For the text-containing cell, return its midpoint in (x, y) coordinate format. 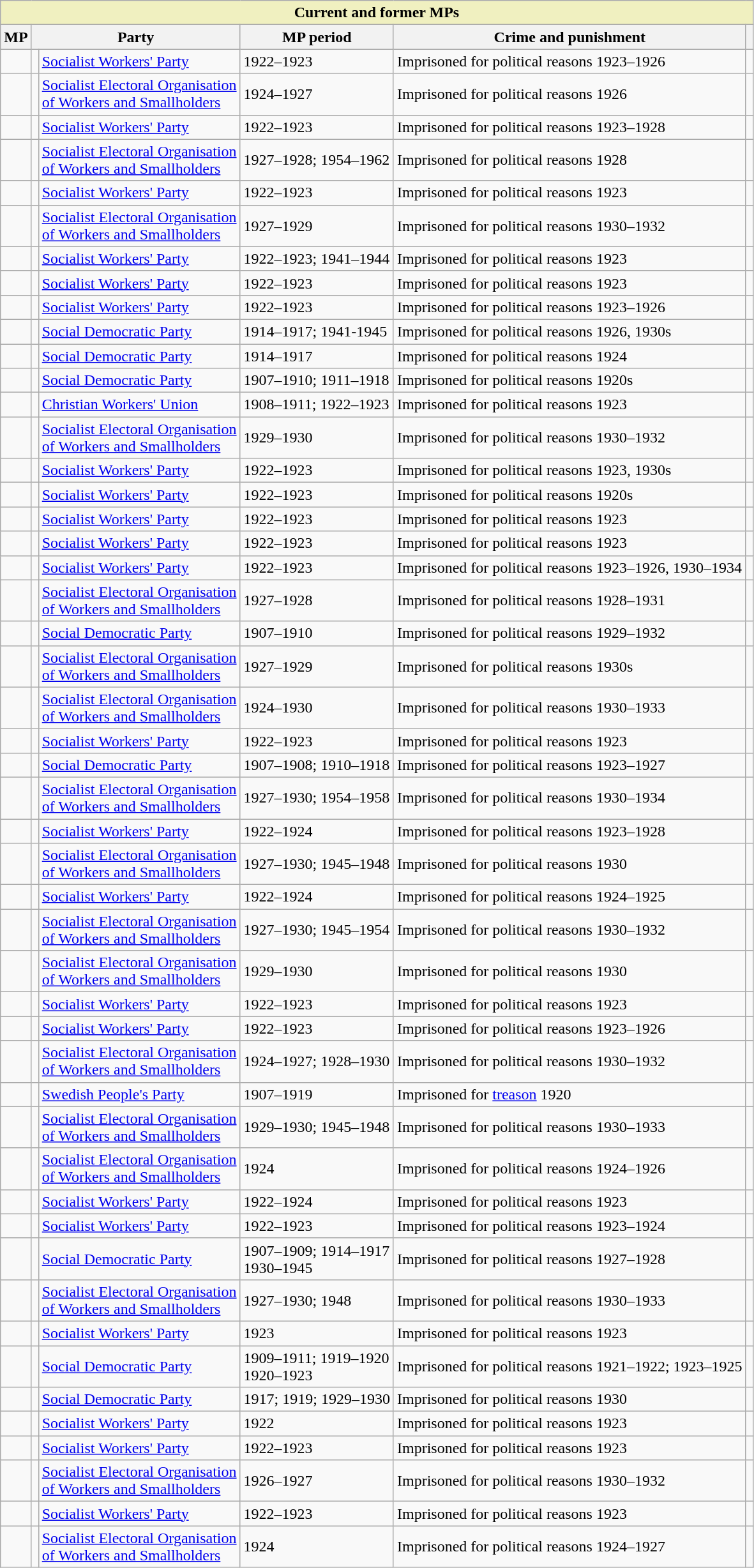
Imprisoned for political reasons 1923–1924 (569, 1226)
1914–1917; 1941-1945 (317, 331)
1922–1923; 1941–1944 (317, 259)
Imprisoned for treason 1920 (569, 1094)
1907–1909; 1914–19171930–1945 (317, 1259)
1927–1930; 1945–1954 (317, 930)
Imprisoned for political reasons 1924–1925 (569, 897)
Imprisoned for political reasons 1924–1926 (569, 1168)
1927–1930; 1945–1948 (317, 864)
1924–1927 (317, 94)
1927–1928 (317, 600)
Imprisoned for political reasons 1924 (569, 356)
Imprisoned for political reasons 1930–1934 (569, 798)
Imprisoned for political reasons 1927–1928 (569, 1259)
Imprisoned for political reasons 1930s (569, 667)
Imprisoned for political reasons 1924–1927 (569, 1546)
1924–1927; 1928–1930 (317, 1061)
1926–1927 (317, 1481)
Imprisoned for political reasons 1928–1931 (569, 600)
Christian Workers' Union (139, 405)
Swedish People's Party (139, 1094)
1922 (317, 1424)
Imprisoned for political reasons 1923–1927 (569, 765)
MP (16, 37)
1927–1928; 1954–1962 (317, 160)
1908–1911; 1922–1923 (317, 405)
Imprisoned for political reasons 1923–1926, 1930–1934 (569, 568)
Imprisoned for political reasons 1926, 1930s (569, 331)
Imprisoned for political reasons 1928 (569, 160)
1907–1908; 1910–1918 (317, 765)
Imprisoned for political reasons 1923, 1930s (569, 471)
1914–1917 (317, 356)
1924–1930 (317, 707)
Crime and punishment (569, 37)
1917; 1919; 1929–1930 (317, 1399)
1907–1919 (317, 1094)
Party (135, 37)
1909–1911; 1919–19201920–1923 (317, 1366)
Imprisoned for political reasons 1926 (569, 94)
Imprisoned for political reasons 1929–1932 (569, 633)
1927–1930; 1954–1958 (317, 798)
1923 (317, 1333)
Current and former MPs (377, 13)
MP period (317, 37)
1929–1930; 1945–1948 (317, 1127)
1907–1910 (317, 633)
1907–1910; 1911–1918 (317, 381)
1927–1930; 1948 (317, 1300)
Imprisoned for political reasons 1921–1922; 1923–1925 (569, 1366)
